Return the [x, y] coordinate for the center point of the cell that contains the specified text.  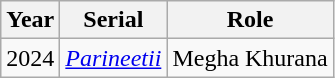
Role [250, 20]
Year [30, 20]
Parineetii [114, 58]
2024 [30, 58]
Megha Khurana [250, 58]
Serial [114, 20]
